Find where the given text appears and provide that cell's center as (X, Y) coordinate. 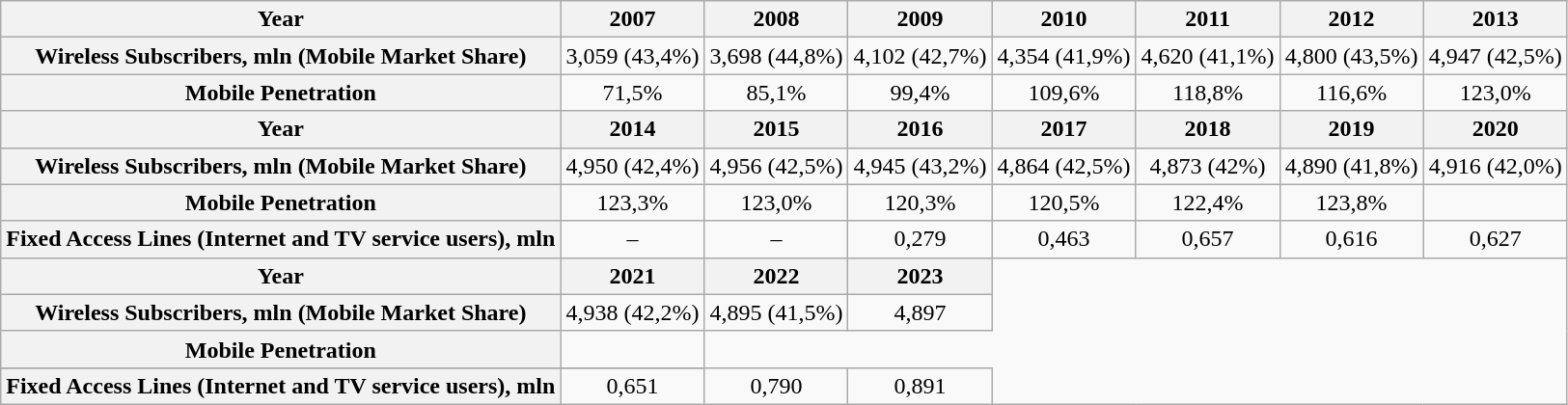
4,895 (41,5%) (776, 312)
2012 (1351, 19)
4,938 (42,2%) (633, 312)
4,800 (43,5%) (1351, 56)
109,6% (1063, 93)
120,5% (1063, 202)
85,1% (776, 93)
4,897 (921, 312)
2008 (776, 19)
4,945 (43,2%) (921, 166)
0,279 (921, 239)
0,463 (1063, 239)
71,5% (633, 93)
2010 (1063, 19)
2023 (921, 276)
2018 (1208, 129)
2009 (921, 19)
2019 (1351, 129)
123,8% (1351, 202)
120,3% (921, 202)
2017 (1063, 129)
2014 (633, 129)
4,864 (42,5%) (1063, 166)
4,950 (42,4%) (633, 166)
2013 (1496, 19)
4,354 (41,9%) (1063, 56)
2011 (1208, 19)
4,620 (41,1%) (1208, 56)
4,956 (42,5%) (776, 166)
0,616 (1351, 239)
123,3% (633, 202)
4,873 (42%) (1208, 166)
122,4% (1208, 202)
2015 (776, 129)
3,698 (44,8%) (776, 56)
2022 (776, 276)
2007 (633, 19)
3,059 (43,4%) (633, 56)
0,891 (921, 386)
4,102 (42,7%) (921, 56)
116,6% (1351, 93)
2016 (921, 129)
4,947 (42,5%) (1496, 56)
0,790 (776, 386)
2021 (633, 276)
118,8% (1208, 93)
2020 (1496, 129)
0,627 (1496, 239)
4,890 (41,8%) (1351, 166)
4,916 (42,0%) (1496, 166)
0,657 (1208, 239)
0,651 (633, 386)
99,4% (921, 93)
